From the cell containing the given text, extract its center point as (X, Y) coordinate. 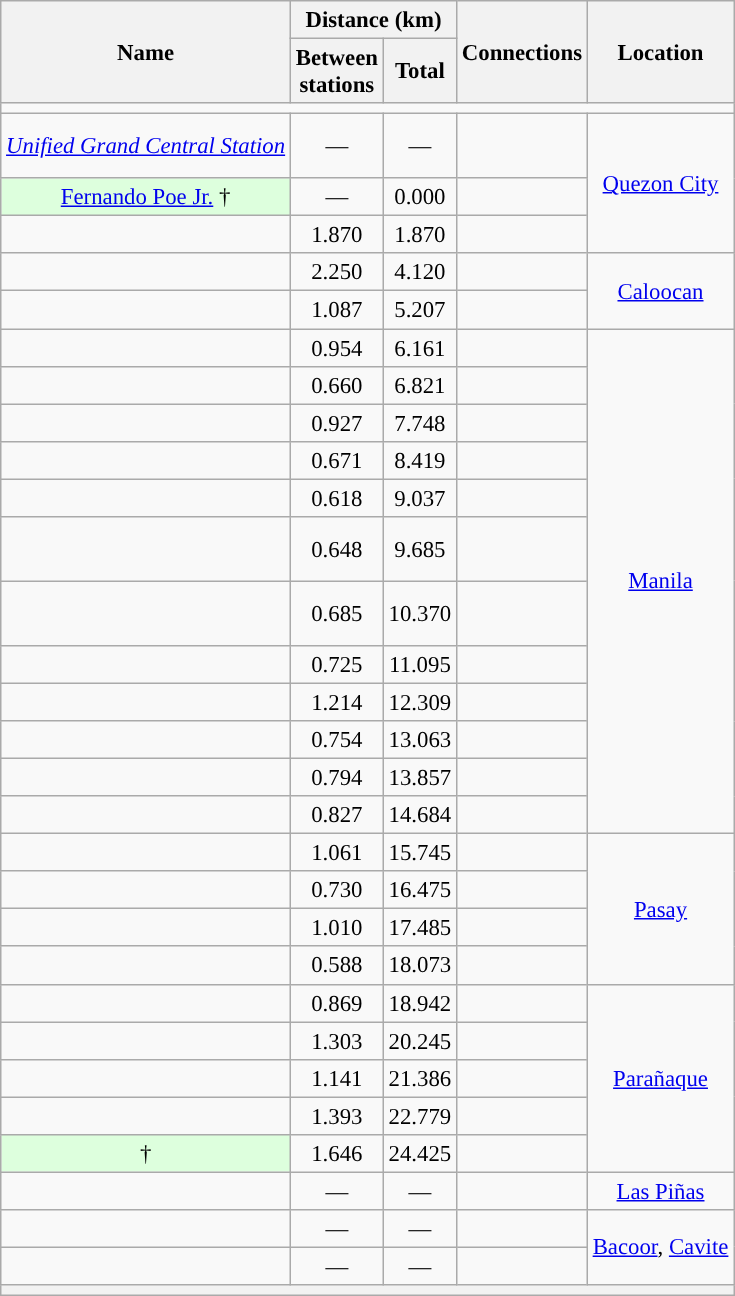
Caloocan (660, 292)
9.037 (420, 498)
0.869 (336, 1003)
20.245 (420, 1041)
16.475 (420, 890)
Bacoor, Cavite (660, 1248)
24.425 (420, 1154)
Location (660, 52)
1.061 (336, 853)
Fernando Poe Jr. † (146, 197)
Betweenstations (336, 72)
6.821 (420, 385)
2.250 (336, 273)
0.648 (336, 550)
Name (146, 52)
8.419 (420, 460)
1.141 (336, 1078)
0.954 (336, 348)
Connections (522, 52)
5.207 (420, 310)
1.393 (336, 1116)
0.588 (336, 966)
0.730 (336, 890)
Distance (km) (373, 20)
Total (420, 72)
0.927 (336, 423)
21.386 (420, 1078)
13.063 (420, 740)
1.646 (336, 1154)
12.309 (420, 702)
0.618 (336, 498)
0.000 (420, 197)
1.214 (336, 702)
0.685 (336, 614)
Las Piñas (660, 1191)
0.754 (336, 740)
1.087 (336, 310)
Manila (660, 582)
17.485 (420, 928)
0.794 (336, 778)
Parañaque (660, 1078)
9.685 (420, 550)
4.120 (420, 273)
10.370 (420, 614)
0.725 (336, 665)
1.303 (336, 1041)
Pasay (660, 909)
22.779 (420, 1116)
Quezon City (660, 184)
0.827 (336, 815)
18.073 (420, 966)
6.161 (420, 348)
1.010 (336, 928)
7.748 (420, 423)
18.942 (420, 1003)
13.857 (420, 778)
0.660 (336, 385)
0.671 (336, 460)
† (146, 1154)
14.684 (420, 815)
Unified Grand Central Station (146, 146)
11.095 (420, 665)
15.745 (420, 853)
